Capture the cell that displays the provided text and extract its (x, y) central coordinate. 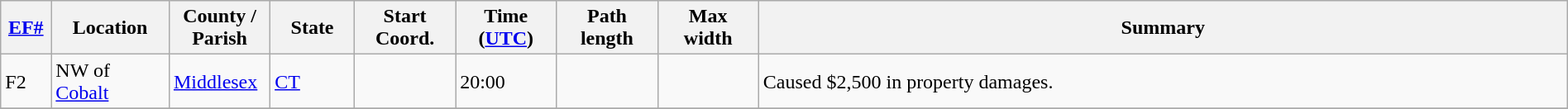
CT (313, 81)
Start Coord. (404, 28)
Caused $2,500 in property damages. (1163, 81)
NW of Cobalt (111, 81)
20:00 (506, 81)
Summary (1163, 28)
Max width (708, 28)
State (313, 28)
F2 (26, 81)
Time (UTC) (506, 28)
Path length (607, 28)
Location (111, 28)
Middlesex (219, 81)
County / Parish (219, 28)
EF# (26, 28)
